Return the [x, y] coordinate for the center point of the cell that contains the specified text.  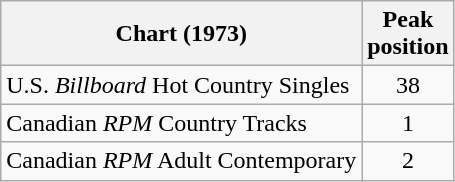
Peakposition [408, 34]
1 [408, 123]
Canadian RPM Adult Contemporary [182, 161]
U.S. Billboard Hot Country Singles [182, 85]
Canadian RPM Country Tracks [182, 123]
Chart (1973) [182, 34]
38 [408, 85]
2 [408, 161]
